Scan for the cell matching the given text and deliver its [x, y] coordinate at center. 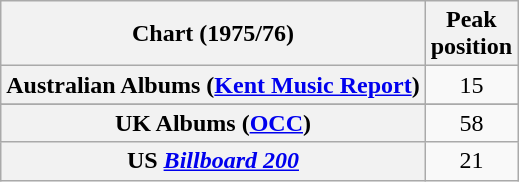
Peakposition [471, 34]
15 [471, 85]
Australian Albums (Kent Music Report) [213, 85]
58 [471, 123]
US Billboard 200 [213, 161]
UK Albums (OCC) [213, 123]
21 [471, 161]
Chart (1975/76) [213, 34]
